Find where the given text appears and provide that cell's center as [x, y] coordinate. 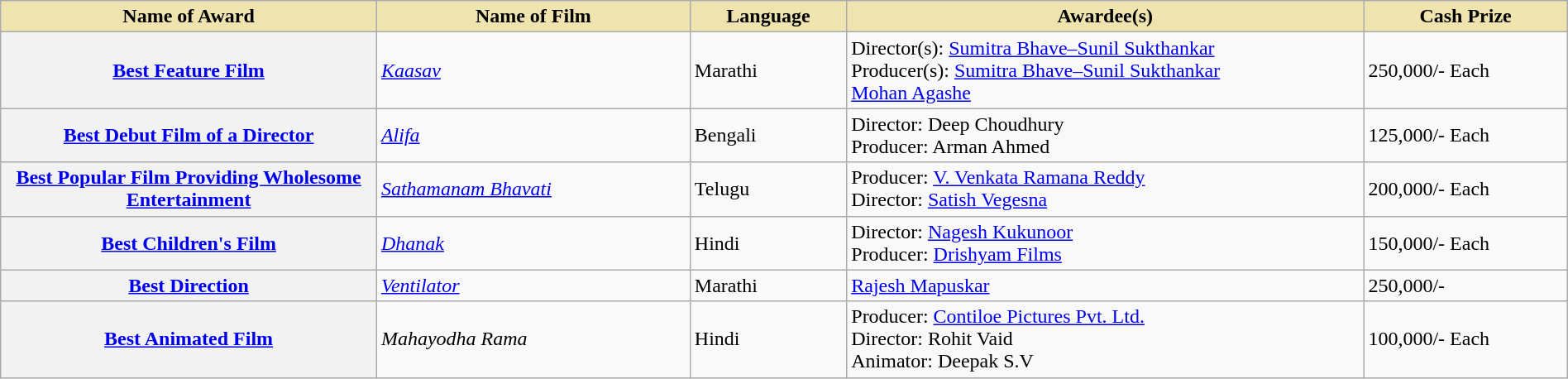
Best Children's Film [189, 243]
Director(s): Sumitra Bhave–Sunil SukthankarProducer(s): Sumitra Bhave–Sunil SukthankarMohan Agashe [1105, 70]
100,000/- Each [1465, 339]
Bengali [767, 136]
Telugu [767, 189]
250,000/- Each [1465, 70]
250,000/- [1465, 285]
Best Direction [189, 285]
Name of Award [189, 17]
Best Animated Film [189, 339]
Language [767, 17]
Kaasav [533, 70]
Producer: V. Venkata Ramana ReddyDirector: Satish Vegesna [1105, 189]
Awardee(s) [1105, 17]
Ventilator [533, 285]
Alifa [533, 136]
Best Debut Film of a Director [189, 136]
Name of Film [533, 17]
125,000/- Each [1465, 136]
Director: Nagesh KukunoorProducer: Drishyam Films [1105, 243]
Producer: Contiloe Pictures Pvt. Ltd. Director: Rohit Vaid Animator: Deepak S.V [1105, 339]
Best Feature Film [189, 70]
200,000/- Each [1465, 189]
Rajesh Mapuskar [1105, 285]
Cash Prize [1465, 17]
Mahayodha Rama [533, 339]
Dhanak [533, 243]
Sathamanam Bhavati [533, 189]
Director: Deep ChoudhuryProducer: Arman Ahmed [1105, 136]
Best Popular Film Providing Wholesome Entertainment [189, 189]
150,000/- Each [1465, 243]
